From the cell containing the given text, extract its center point as (x, y) coordinate. 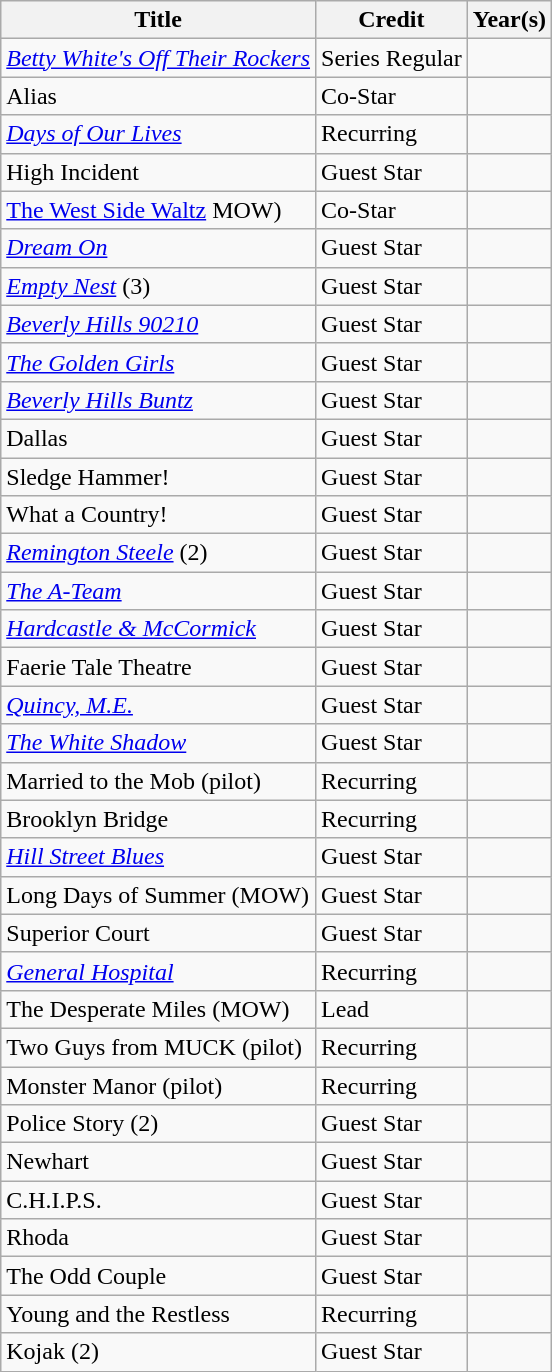
Credit (392, 20)
Beverly Hills 90210 (158, 324)
Young and the Restless (158, 1314)
General Hospital (158, 971)
Rhoda (158, 1238)
Newhart (158, 1162)
Brooklyn Bridge (158, 819)
Faerie Tale Theatre (158, 667)
Beverly Hills Buntz (158, 400)
The Odd Couple (158, 1276)
Remington Steele (2) (158, 553)
Quincy, M.E. (158, 705)
Alias (158, 96)
Two Guys from MUCK (pilot) (158, 1047)
The West Side Waltz MOW) (158, 210)
The Golden Girls (158, 362)
Empty Nest (3) (158, 286)
Days of Our Lives (158, 134)
The A-Team (158, 591)
High Incident (158, 172)
The Desperate Miles (MOW) (158, 1009)
Long Days of Summer (MOW) (158, 895)
Police Story (2) (158, 1124)
Series Regular (392, 58)
Superior Court (158, 933)
Year(s) (509, 20)
Dallas (158, 438)
Monster Manor (pilot) (158, 1085)
Sledge Hammer! (158, 477)
Married to the Mob (pilot) (158, 781)
Dream On (158, 248)
Lead (392, 1009)
Kojak (2) (158, 1352)
Hardcastle & McCormick (158, 629)
The White Shadow (158, 743)
C.H.I.P.S. (158, 1200)
Hill Street Blues (158, 857)
Betty White's Off Their Rockers (158, 58)
Title (158, 20)
What a Country! (158, 515)
